Determine the [X, Y] coordinate at the center of the cell enclosing the given text.  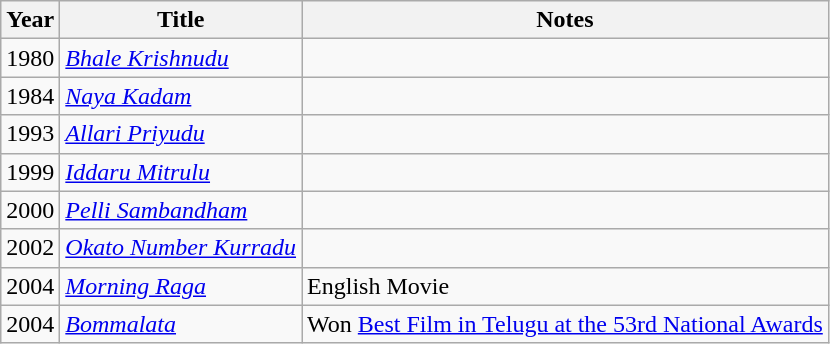
Bhale Krishnudu [181, 58]
Allari Priyudu [181, 134]
Morning Raga [181, 286]
Bommalata [181, 324]
Year [30, 20]
Okato Number Kurradu [181, 248]
1999 [30, 172]
English Movie [566, 286]
Pelli Sambandham [181, 210]
Notes [566, 20]
1980 [30, 58]
2000 [30, 210]
Naya Kadam [181, 96]
Title [181, 20]
1993 [30, 134]
Iddaru Mitrulu [181, 172]
1984 [30, 96]
2002 [30, 248]
Won Best Film in Telugu at the 53rd National Awards [566, 324]
